For the text-containing cell, return its midpoint in [x, y] coordinate format. 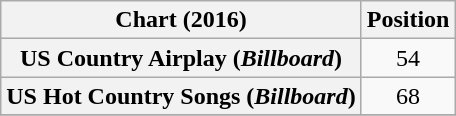
Chart (2016) [181, 20]
US Country Airplay (Billboard) [181, 58]
68 [408, 96]
US Hot Country Songs (Billboard) [181, 96]
Position [408, 20]
54 [408, 58]
